From the cell containing the given text, extract its center point as (X, Y) coordinate. 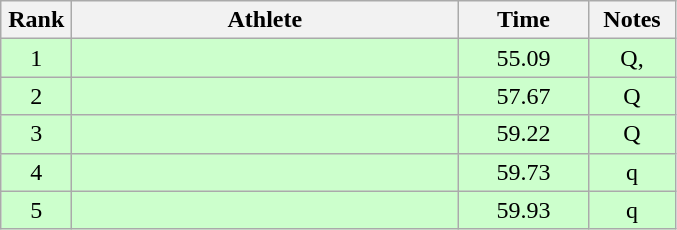
Time (524, 20)
2 (36, 96)
4 (36, 172)
Notes (632, 20)
59.73 (524, 172)
55.09 (524, 58)
Q, (632, 58)
1 (36, 58)
Rank (36, 20)
59.93 (524, 210)
3 (36, 134)
57.67 (524, 96)
5 (36, 210)
Athlete (265, 20)
59.22 (524, 134)
